Locate the cell with the specified text and output its [X, Y] center coordinate. 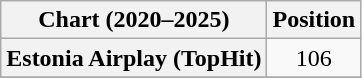
Position [314, 20]
106 [314, 58]
Chart (2020–2025) [134, 20]
Estonia Airplay (TopHit) [134, 58]
